Determine the (x, y) coordinate at the center of the cell enclosing the given text.  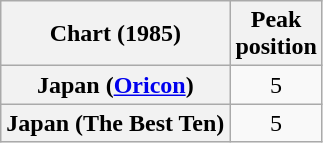
Peakposition (276, 34)
Japan (The Best Ten) (116, 123)
Chart (1985) (116, 34)
Japan (Oricon) (116, 85)
